Search for the cell housing the specified text and yield its (x, y) center coordinate. 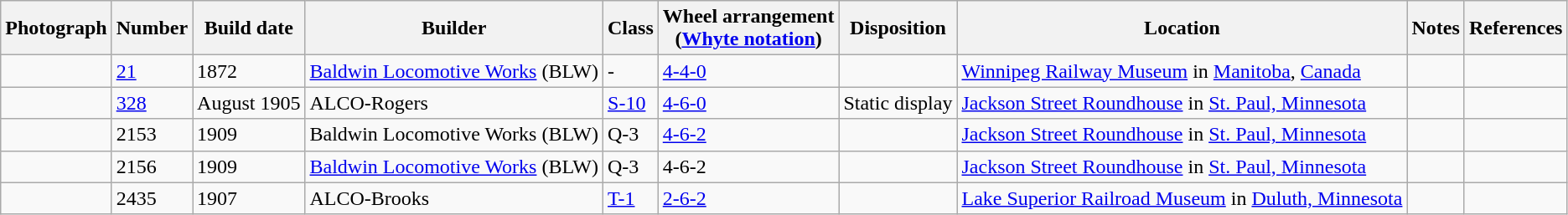
Number (152, 28)
Disposition (898, 28)
2153 (152, 135)
2156 (152, 166)
Lake Superior Railroad Museum in Duluth, Minnesota (1182, 198)
Static display (898, 103)
Build date (249, 28)
References (1515, 28)
4-6-0 (748, 103)
328 (152, 103)
- (631, 71)
Builder (454, 28)
ALCO-Brooks (454, 198)
Notes (1436, 28)
4-4-0 (748, 71)
August 1905 (249, 103)
1872 (249, 71)
Class (631, 28)
ALCO-Rogers (454, 103)
Wheel arrangement(Whyte notation) (748, 28)
Photograph (56, 28)
T-1 (631, 198)
2435 (152, 198)
Location (1182, 28)
S-10 (631, 103)
2-6-2 (748, 198)
Winnipeg Railway Museum in Manitoba, Canada (1182, 71)
1907 (249, 198)
21 (152, 71)
